Output the [X, Y] coordinate of the center of the cell containing the given text.  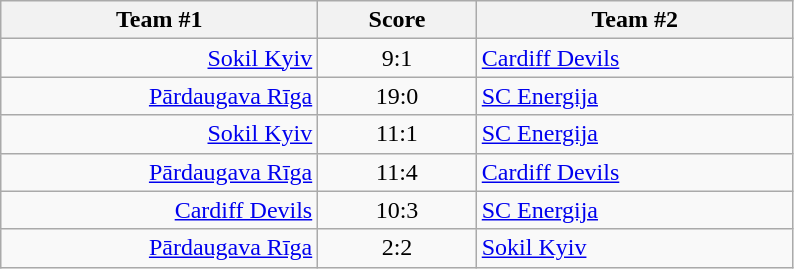
10:3 [397, 210]
11:1 [397, 134]
Score [397, 20]
19:0 [397, 96]
2:2 [397, 248]
11:4 [397, 172]
Team #2 [634, 20]
Team #1 [160, 20]
9:1 [397, 58]
